Find where the given text appears and provide that cell's center as [x, y] coordinate. 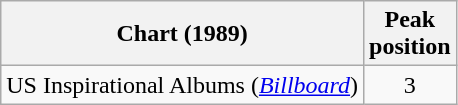
Chart (1989) [182, 34]
US Inspirational Albums (Billboard) [182, 85]
3 [410, 85]
Peakposition [410, 34]
